Capture the cell that displays the provided text and extract its (X, Y) central coordinate. 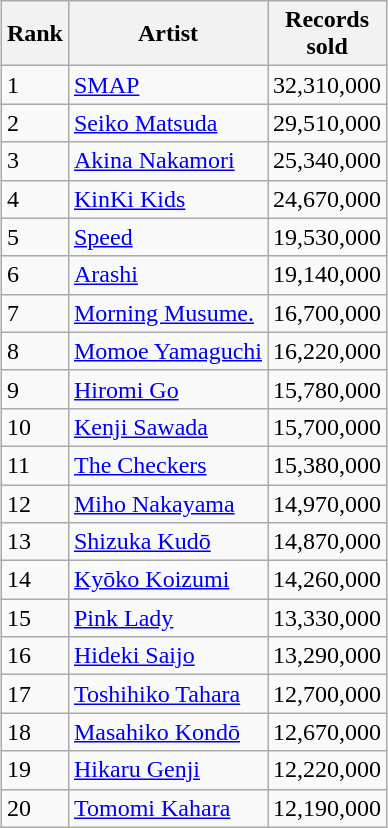
1 (34, 85)
14,870,000 (328, 542)
Toshihiko Tahara (168, 694)
The Checkers (168, 465)
19,140,000 (328, 275)
17 (34, 694)
13 (34, 542)
13,330,000 (328, 618)
29,510,000 (328, 123)
19 (34, 770)
7 (34, 313)
5 (34, 237)
9 (34, 389)
15,700,000 (328, 427)
25,340,000 (328, 161)
12,220,000 (328, 770)
Hideki Saijo (168, 656)
Tomomi Kahara (168, 808)
KinKi Kids (168, 199)
Momoe Yamaguchi (168, 351)
Morning Musume. (168, 313)
Hikaru Genji (168, 770)
Akina Nakamori (168, 161)
Artist (168, 34)
16,700,000 (328, 313)
12,670,000 (328, 732)
SMAP (168, 85)
Arashi (168, 275)
16,220,000 (328, 351)
Hiromi Go (168, 389)
18 (34, 732)
15,380,000 (328, 465)
15,780,000 (328, 389)
10 (34, 427)
Miho Nakayama (168, 503)
11 (34, 465)
Shizuka Kudō (168, 542)
4 (34, 199)
32,310,000 (328, 85)
2 (34, 123)
12,700,000 (328, 694)
14,260,000 (328, 580)
14,970,000 (328, 503)
Recordssold (328, 34)
Seiko Matsuda (168, 123)
Kyōko Koizumi (168, 580)
13,290,000 (328, 656)
19,530,000 (328, 237)
Kenji Sawada (168, 427)
24,670,000 (328, 199)
Rank (34, 34)
12 (34, 503)
14 (34, 580)
Pink Lady (168, 618)
6 (34, 275)
8 (34, 351)
16 (34, 656)
Speed (168, 237)
15 (34, 618)
20 (34, 808)
3 (34, 161)
12,190,000 (328, 808)
Masahiko Kondō (168, 732)
